Detect which cell encompasses the target text, then output its [x, y] center coordinate. 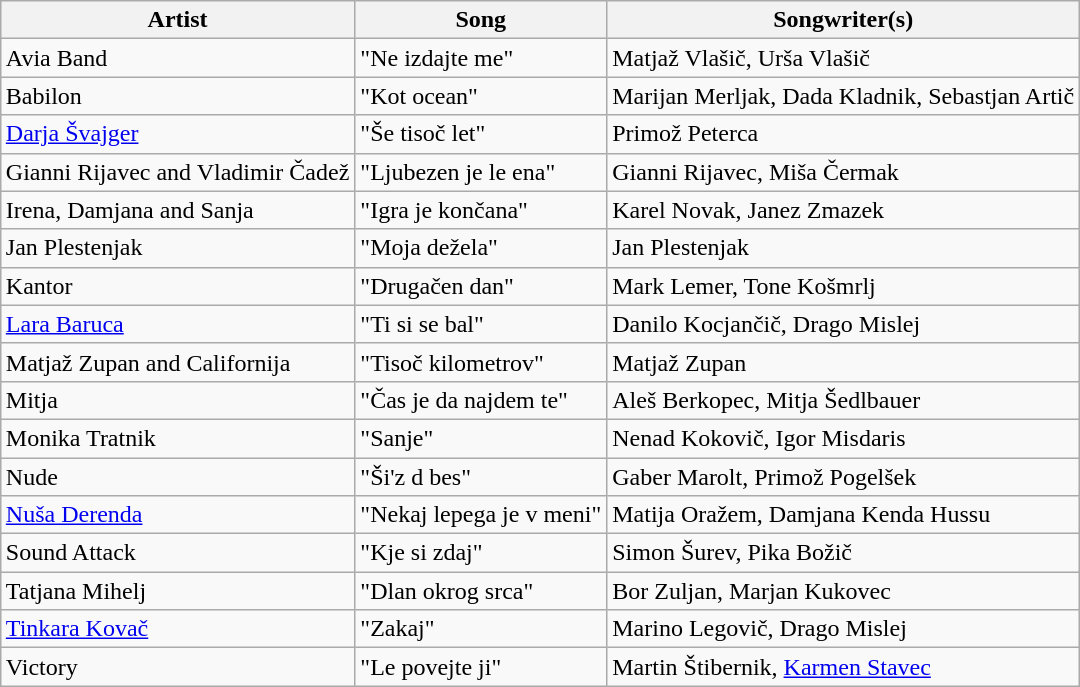
"Moja dežela" [481, 248]
Kantor [178, 286]
Lara Baruca [178, 324]
Mitja [178, 400]
"Tisoč kilometrov" [481, 362]
"Še tisoč let" [481, 134]
"Dlan okrog srca" [481, 591]
Tatjana Mihelj [178, 591]
Aleš Berkopec, Mitja Šedlbauer [844, 400]
Danilo Kocjančič, Drago Mislej [844, 324]
Song [481, 20]
Avia Band [178, 58]
"Zakaj" [481, 629]
Nenad Kokovič, Igor Misdaris [844, 438]
Babilon [178, 96]
Monika Tratnik [178, 438]
Gianni Rijavec, Miša Čermak [844, 172]
Bor Zuljan, Marjan Kukovec [844, 591]
Sound Attack [178, 553]
Darja Švajger [178, 134]
Marijan Merljak, Dada Kladnik, Sebastjan Artič [844, 96]
Songwriter(s) [844, 20]
Martin Štibernik, Karmen Stavec [844, 667]
"Drugačen dan" [481, 286]
"Le povejte ji" [481, 667]
Matija Oražem, Damjana Kenda Hussu [844, 515]
"Ljubezen je le ena" [481, 172]
"Ne izdajte me" [481, 58]
"Kje si zdaj" [481, 553]
"Nekaj lepega je v meni" [481, 515]
Victory [178, 667]
"Igra je končana" [481, 210]
Karel Novak, Janez Zmazek [844, 210]
Tinkara Kovač [178, 629]
"Sanje" [481, 438]
Primož Peterca [844, 134]
Artist [178, 20]
Simon Šurev, Pika Božič [844, 553]
"Kot ocean" [481, 96]
Gianni Rijavec and Vladimir Čadež [178, 172]
Matjaž Zupan and Californija [178, 362]
Irena, Damjana and Sanja [178, 210]
Nuša Derenda [178, 515]
Marino Legovič, Drago Mislej [844, 629]
"Čas je da najdem te" [481, 400]
Nude [178, 477]
Mark Lemer, Tone Košmrlj [844, 286]
Matjaž Zupan [844, 362]
Gaber Marolt, Primož Pogelšek [844, 477]
Matjaž Vlašič, Urša Vlašič [844, 58]
"Ti si se bal" [481, 324]
"Ši'z d bes" [481, 477]
